Identify which cell holds the provided text, then report its [X, Y] central coordinate. 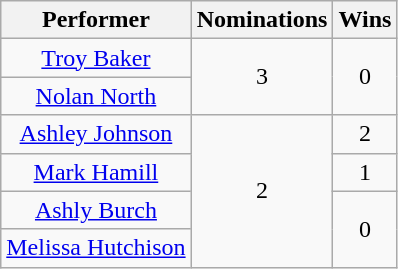
Mark Hamill [96, 172]
Ashly Burch [96, 210]
Wins [365, 20]
Troy Baker [96, 58]
Melissa Hutchison [96, 248]
3 [262, 77]
1 [365, 172]
Nominations [262, 20]
Ashley Johnson [96, 134]
Performer [96, 20]
Nolan North [96, 96]
